Find where the given text appears and provide that cell's center as (x, y) coordinate. 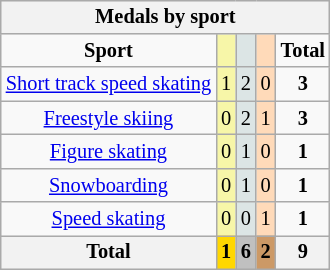
Medals by sport (166, 17)
9 (303, 253)
6 (246, 253)
Sport (108, 51)
Short track speed skating (108, 84)
Figure skating (108, 152)
Speed skating (108, 219)
Snowboarding (108, 185)
Freestyle skiing (108, 118)
